Detect which cell encompasses the target text, then output its (x, y) center coordinate. 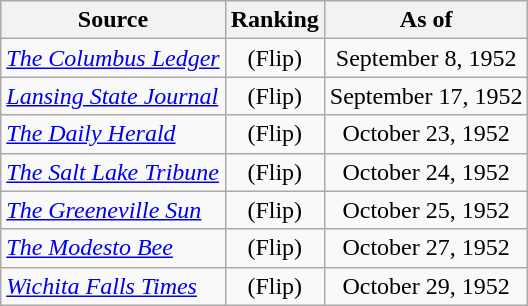
The Columbus Ledger (113, 58)
September 8, 1952 (426, 58)
The Salt Lake Tribune (113, 172)
September 17, 1952 (426, 96)
October 23, 1952 (426, 134)
The Daily Herald (113, 134)
October 27, 1952 (426, 248)
Wichita Falls Times (113, 286)
Ranking (274, 20)
The Greeneville Sun (113, 210)
October 25, 1952 (426, 210)
The Modesto Bee (113, 248)
Lansing State Journal (113, 96)
October 29, 1952 (426, 286)
Source (113, 20)
As of (426, 20)
October 24, 1952 (426, 172)
